Search for the cell housing the specified text and yield its [X, Y] center coordinate. 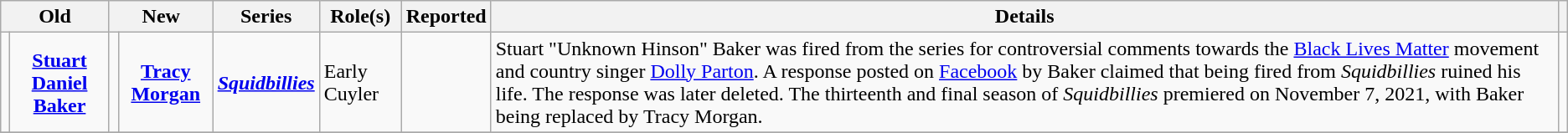
Early Cuyler [360, 82]
New [161, 17]
Role(s) [360, 17]
Squidbillies [266, 82]
Reported [446, 17]
Old [55, 17]
Series [266, 17]
Tracy Morgan [166, 82]
Stuart Daniel Baker [59, 82]
Details [1024, 17]
